Identify which cell holds the provided text, then report its [x, y] central coordinate. 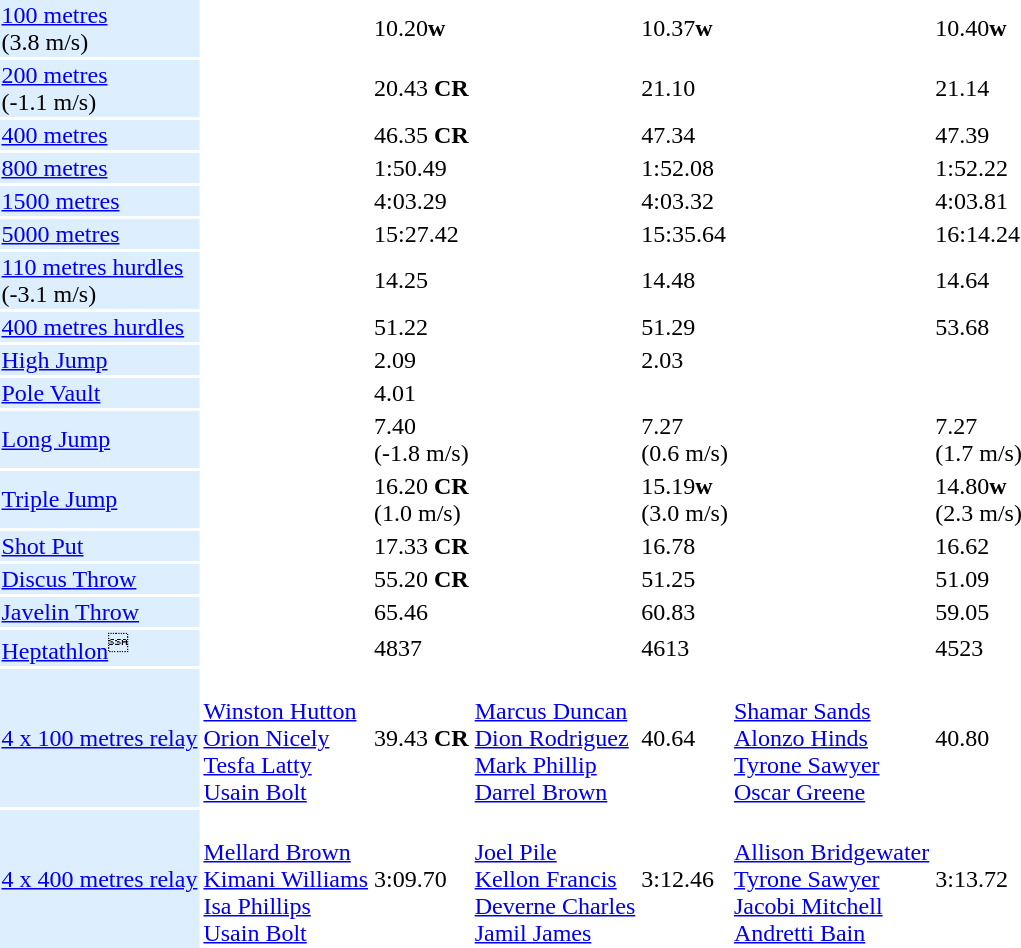
4 x 400 metres relay [100, 879]
200 metres (-1.1 m/s) [100, 88]
4:03.29 [422, 201]
5000 metres [100, 234]
39.43 CR [422, 738]
17.33 CR [422, 546]
14.48 [685, 280]
7.40 (-1.8 m/s) [422, 440]
Discus Throw [100, 579]
Shot Put [100, 546]
14.25 [422, 280]
20.43 CR [422, 88]
15.19w (3.0 m/s) [685, 500]
1:52.08 [685, 168]
High Jump [100, 360]
10.37w [685, 28]
3:12.46 [685, 879]
Javelin Throw [100, 612]
4837 [422, 648]
Winston Hutton Orion Nicely Tesfa Latty Usain Bolt [286, 738]
60.83 [685, 612]
4613 [685, 648]
15:35.64 [685, 234]
1500 metres [100, 201]
Joel Pile Kellon Francis Deverne Charles Jamil James [555, 879]
10.20w [422, 28]
800 metres [100, 168]
51.22 [422, 327]
51.25 [685, 579]
51.29 [685, 327]
4.01 [422, 393]
4:03.32 [685, 201]
16.78 [685, 546]
3:09.70 [422, 879]
Shamar Sands Alonzo Hinds Tyrone Sawyer Oscar Greene [831, 738]
110 metres hurdles (-3.1 m/s) [100, 280]
Long Jump [100, 440]
Mellard Brown Kimani Williams Isa Phillips Usain Bolt [286, 879]
47.34 [685, 135]
400 metres hurdles [100, 327]
Triple Jump [100, 500]
Marcus Duncan Dion Rodriguez Mark Phillip Darrel Brown [555, 738]
1:50.49 [422, 168]
400 metres [100, 135]
7.27 (0.6 m/s) [685, 440]
46.35 CR [422, 135]
2.09 [422, 360]
Pole Vault [100, 393]
21.10 [685, 88]
4 x 100 metres relay [100, 738]
65.46 [422, 612]
2.03 [685, 360]
100 metres (3.8 m/s) [100, 28]
Heptathlon [100, 648]
40.64 [685, 738]
15:27.42 [422, 234]
16.20 CR (1.0 m/s) [422, 500]
55.20 CR [422, 579]
Allison Bridgewater Tyrone Sawyer Jacobi Mitchell Andretti Bain [831, 879]
